Pinpoint the cell where the given text exists, returning its [X, Y] midpoint coordinate. 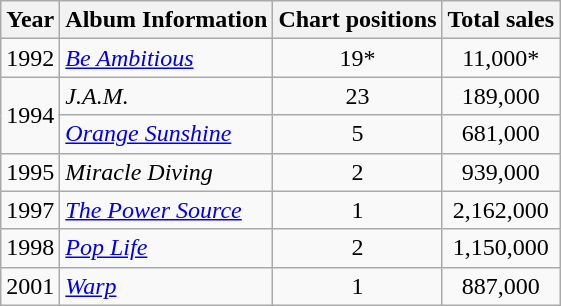
189,000 [501, 96]
2001 [30, 286]
1992 [30, 58]
887,000 [501, 286]
1995 [30, 172]
J.A.M. [166, 96]
Year [30, 20]
1,150,000 [501, 248]
681,000 [501, 134]
5 [358, 134]
1998 [30, 248]
Album Information [166, 20]
Be Ambitious [166, 58]
1994 [30, 115]
23 [358, 96]
19* [358, 58]
Miracle Diving [166, 172]
Total sales [501, 20]
2,162,000 [501, 210]
Warp [166, 286]
11,000* [501, 58]
Orange Sunshine [166, 134]
Pop Life [166, 248]
The Power Source [166, 210]
1997 [30, 210]
939,000 [501, 172]
Chart positions [358, 20]
